Search for the cell housing the specified text and yield its [x, y] center coordinate. 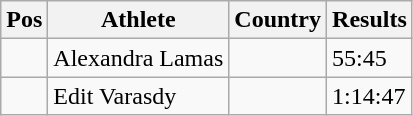
Pos [24, 20]
Country [278, 20]
55:45 [370, 58]
1:14:47 [370, 96]
Athlete [138, 20]
Alexandra Lamas [138, 58]
Edit Varasdy [138, 96]
Results [370, 20]
